Search for the cell housing the specified text and yield its [X, Y] center coordinate. 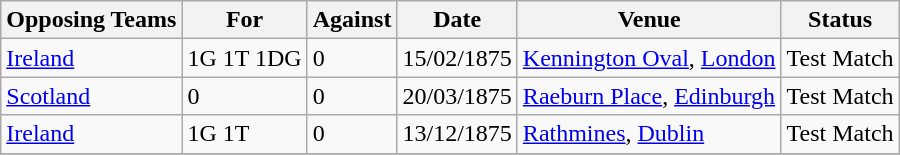
Kennington Oval, London [649, 58]
15/02/1875 [457, 58]
Rathmines, Dublin [649, 134]
Date [457, 20]
1G 1T 1DG [244, 58]
For [244, 20]
Status [840, 20]
13/12/1875 [457, 134]
Opposing Teams [92, 20]
1G 1T [244, 134]
Scotland [92, 96]
Raeburn Place, Edinburgh [649, 96]
20/03/1875 [457, 96]
Venue [649, 20]
Against [352, 20]
